Capture the cell that displays the provided text and extract its [X, Y] central coordinate. 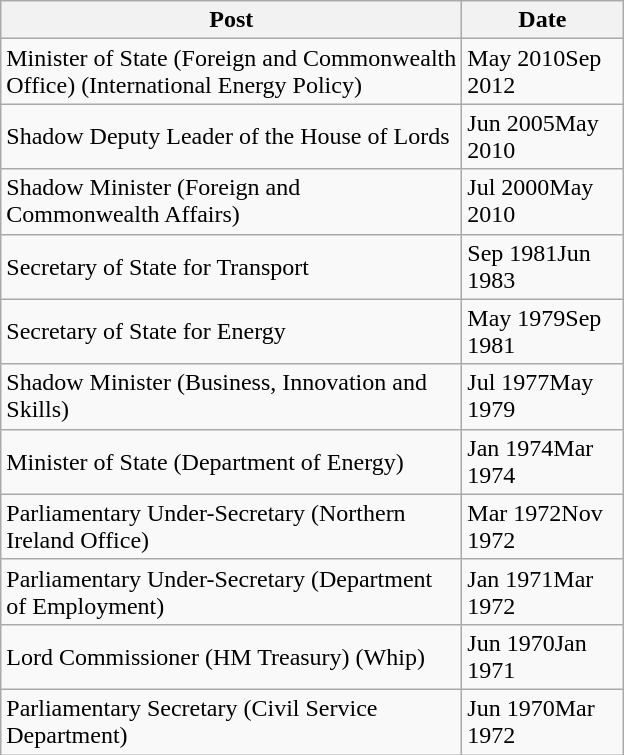
Minister of State (Foreign and Commonwealth Office) (International Energy Policy) [232, 72]
Sep 1981Jun 1983 [542, 266]
Mar 1972Nov 1972 [542, 526]
Jun 1970Mar 1972 [542, 722]
Jul 2000May 2010 [542, 202]
Jul 1977May 1979 [542, 396]
Parliamentary Secretary (Civil Service Department) [232, 722]
Shadow Minister (Business, Innovation and Skills) [232, 396]
Jan 1974Mar 1974 [542, 462]
Shadow Deputy Leader of the House of Lords [232, 136]
May 2010Sep 2012 [542, 72]
Minister of State (Department of Energy) [232, 462]
Secretary of State for Transport [232, 266]
Parliamentary Under-Secretary (Northern Ireland Office) [232, 526]
May 1979Sep 1981 [542, 332]
Jun 2005May 2010 [542, 136]
Jan 1971Mar 1972 [542, 592]
Lord Commissioner (HM Treasury) (Whip) [232, 656]
Post [232, 20]
Date [542, 20]
Jun 1970Jan 1971 [542, 656]
Secretary of State for Energy [232, 332]
Parliamentary Under-Secretary (Department of Employment) [232, 592]
Shadow Minister (Foreign and Commonwealth Affairs) [232, 202]
